Search for the cell housing the specified text and yield its [x, y] center coordinate. 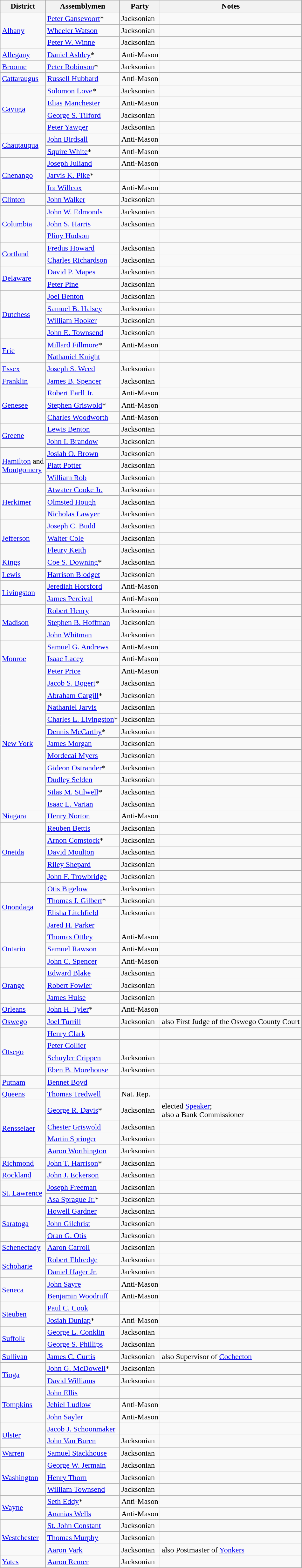
Tompkins [23, 1405]
John Sayre [83, 1284]
Solomon Love* [83, 91]
Wayne [23, 1507]
Warren [23, 1453]
Samuel Stackhouse [83, 1453]
Bennet Boyd [83, 1082]
Steuben [23, 1314]
Peter Gansevoort* [83, 18]
Nat. Rep. [140, 1094]
Otsego [23, 1052]
John F. Trowbridge [83, 876]
Oswego [23, 1022]
Peter Robinson* [83, 67]
Seth Eddy* [83, 1501]
Peter Price [83, 671]
Samuel G. Andrews [83, 647]
John I. Brandow [83, 441]
Platt Potter [83, 466]
Erie [23, 351]
Franklin [23, 381]
Dudley Selden [83, 780]
Robert Eldredge [83, 1260]
James B. Spencer [83, 381]
John Whitman [83, 635]
Delaware [23, 278]
Riley Shepard [83, 864]
Martin Springer [83, 1139]
Westchester [23, 1538]
Eben B. Morehouse [83, 1070]
Allegany [23, 55]
Millard Fillmore* [83, 345]
William Townsend [83, 1489]
Arnon Comstock* [83, 840]
Lewis [23, 574]
Pliny Hudson [83, 236]
Robert Fowler [83, 985]
James Hulse [83, 997]
Putnam [23, 1082]
New York [23, 744]
William Rob [83, 478]
Walter Cole [83, 538]
Notes [231, 6]
Albany [23, 30]
Dutchess [23, 314]
Charles Richardson [83, 260]
John Van Buren [83, 1441]
Washington [23, 1477]
John H. Tyler* [83, 1009]
Jacob S. Bogert* [83, 683]
Abraham Cargill* [83, 695]
Rensselaer [23, 1129]
John J. Eckerson [83, 1175]
Columbia [23, 224]
elected Speaker; also a Bank Commissioner [231, 1110]
Ananias Wells [83, 1514]
Nicholas Lawyer [83, 514]
Chester Griswold [83, 1127]
Fredus Howard [83, 248]
Joseph Freeman [83, 1187]
Charles L. Livingston* [83, 719]
Greene [23, 435]
John S. Harris [83, 224]
Aaron Worthington [83, 1151]
Yates [23, 1562]
Ulster [23, 1435]
Henry Clark [83, 1034]
Schoharie [23, 1266]
St. Lawrence [23, 1193]
Herkimer [23, 502]
Schuyler Crippen [83, 1058]
Cayuga [23, 109]
David P. Mapes [83, 272]
Olmsted Hough [83, 502]
Broome [23, 67]
Isaac Lacey [83, 659]
Silas M. Stilwell* [83, 792]
George L. Conklin [83, 1332]
Jacob J. Schoonmaker [83, 1429]
Sullivan [23, 1357]
Aaron Carroll [83, 1248]
Josiah O. Brown [83, 453]
also Supervisor of Cochecton [231, 1357]
Suffolk [23, 1338]
Assemblymen [83, 6]
Edward Blake [83, 973]
Mordecai Myers [83, 756]
Oran G. Otis [83, 1236]
Nathaniel Jarvis [83, 707]
Saratoga [23, 1223]
Clinton [23, 200]
Chautauqua [23, 145]
Lewis Benton [83, 429]
Oneida [23, 852]
John Walker [83, 200]
David Moulton [83, 852]
Reuben Bettis [83, 828]
Peter Collier [83, 1046]
Party [140, 6]
Ontario [23, 949]
Samuel B. Halsey [83, 308]
also First Judge of the Oswego County Court [231, 1022]
George R. Davis* [83, 1110]
Jehiel Ludlow [83, 1405]
Chenango [23, 176]
John G. McDowell* [83, 1369]
George S. Tilford [83, 115]
Peter Pine [83, 284]
Dennis McCarthy* [83, 731]
Wheeler Watson [83, 30]
Cattaraugus [23, 79]
St. John Constant [83, 1526]
Queens [23, 1094]
Joel Benton [83, 296]
Robert Earll Jr. [83, 393]
James C. Curtis [83, 1357]
Isaac L. Varian [83, 804]
James Morgan [83, 744]
George S. Phillips [83, 1344]
Cortland [23, 254]
Monroe [23, 659]
Gideon Ostrander* [83, 768]
Charles Woodworth [83, 417]
Richmond [23, 1163]
Essex [23, 369]
Kings [23, 562]
Howell Gardner [83, 1211]
Ira Willcox [83, 188]
Asa Sprague Jr.* [83, 1199]
William Hooker [83, 320]
Hamilton and Montgomery [23, 466]
Paul C. Cook [83, 1308]
James Percival [83, 599]
Fleury Keith [83, 550]
Jarvis K. Pike* [83, 176]
Jared H. Parker [83, 925]
Otis Bigelow [83, 888]
Orleans [23, 1009]
John Birdsall [83, 139]
Peter W. Winne [83, 43]
Joseph Juliand [83, 164]
Samuel Rawson [83, 949]
Coe S. Downing* [83, 562]
John Gilchrist [83, 1223]
Henry Norton [83, 816]
Genesee [23, 405]
Madison [23, 623]
Henry Thorn [83, 1477]
also Postmaster of Yonkers [231, 1550]
Orange [23, 985]
Schenectady [23, 1248]
John Ellis [83, 1393]
George W. Jermain [83, 1465]
Thomas J. Gilbert* [83, 901]
Robert Henry [83, 611]
Jerediah Horsford [83, 586]
Squire White* [83, 151]
Stephen B. Hoffman [83, 623]
John Sayler [83, 1417]
Niagara [23, 816]
Onondaga [23, 907]
Stephen Griswold* [83, 405]
Russell Hubbard [83, 79]
Seneca [23, 1290]
Livingston [23, 593]
District [23, 6]
John W. Edmonds [83, 212]
Daniel Hager Jr. [83, 1272]
Joel Turrill [83, 1022]
David Williams [83, 1381]
Joseph C. Budd [83, 526]
Thomas Tredwell [83, 1094]
Peter Yawger [83, 127]
Thomas Murphy [83, 1538]
Joseph S. Weed [83, 369]
Daniel Ashley* [83, 55]
John C. Spencer [83, 961]
Nathaniel Knight [83, 357]
Elias Manchester [83, 103]
Aaron Vark [83, 1550]
John T. Harrison* [83, 1163]
Benjamin Woodruff [83, 1296]
Elisha Litchfield [83, 913]
John E. Townsend [83, 332]
Rockland [23, 1175]
Thomas Ottley [83, 937]
Josiah Dunlap* [83, 1320]
Aaron Remer [83, 1562]
Tioga [23, 1375]
Harrison Blodget [83, 574]
Atwater Cooke Jr. [83, 490]
Jefferson [23, 538]
